Find where the given text appears and provide that cell's center as (X, Y) coordinate. 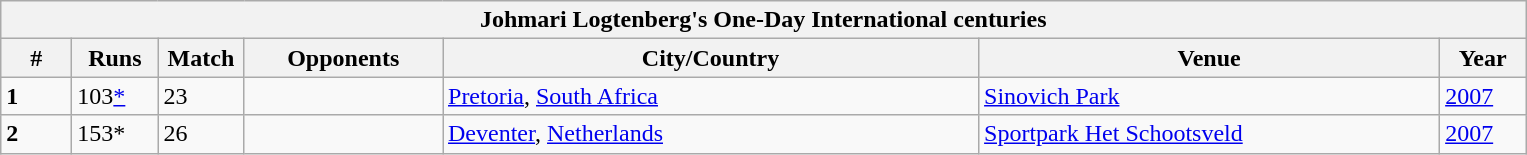
1 (36, 96)
Venue (1210, 58)
153* (115, 134)
23 (201, 96)
Sportpark Het Schootsveld (1210, 134)
# (36, 58)
Sinovich Park (1210, 96)
Runs (115, 58)
103* (115, 96)
Opponents (344, 58)
Johmari Logtenberg's One-Day International centuries (764, 20)
City/Country (710, 58)
Pretoria, South Africa (710, 96)
2 (36, 134)
Match (201, 58)
Year (1483, 58)
Deventer, Netherlands (710, 134)
26 (201, 134)
